Scan for the cell matching the given text and deliver its [X, Y] coordinate at center. 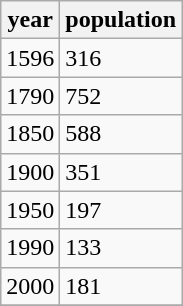
2000 [30, 286]
1790 [30, 96]
1596 [30, 58]
1990 [30, 248]
197 [121, 210]
752 [121, 96]
588 [121, 134]
1950 [30, 210]
316 [121, 58]
1850 [30, 134]
351 [121, 172]
population [121, 20]
133 [121, 248]
year [30, 20]
181 [121, 286]
1900 [30, 172]
